Return [x, y] of the center of cell containing provided text 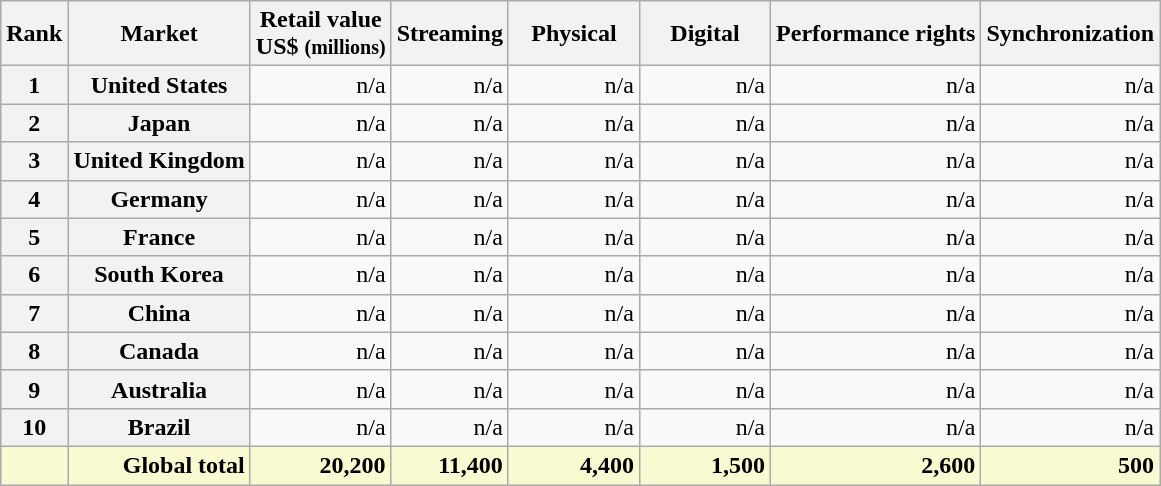
Performance rights [876, 34]
Germany [159, 199]
Synchronization [1070, 34]
6 [34, 275]
20,200 [320, 465]
8 [34, 351]
France [159, 237]
United States [159, 85]
Rank [34, 34]
United Kingdom [159, 161]
South Korea [159, 275]
500 [1070, 465]
11,400 [450, 465]
4 [34, 199]
Retail valueUS$ (millions) [320, 34]
Digital [704, 34]
Australia [159, 389]
10 [34, 427]
Brazil [159, 427]
2 [34, 123]
3 [34, 161]
Streaming [450, 34]
2,600 [876, 465]
Physical [574, 34]
5 [34, 237]
Japan [159, 123]
Canada [159, 351]
9 [34, 389]
Market [159, 34]
4,400 [574, 465]
Global total [159, 465]
China [159, 313]
1 [34, 85]
1,500 [704, 465]
7 [34, 313]
